Capture the cell that displays the provided text and extract its (x, y) central coordinate. 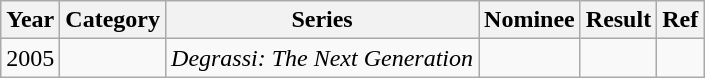
Ref (680, 20)
Year (30, 20)
2005 (30, 58)
Result (618, 20)
Nominee (530, 20)
Degrassi: The Next Generation (322, 58)
Category (113, 20)
Series (322, 20)
